Return the (X, Y) coordinate for the center point of the cell that contains the specified text.  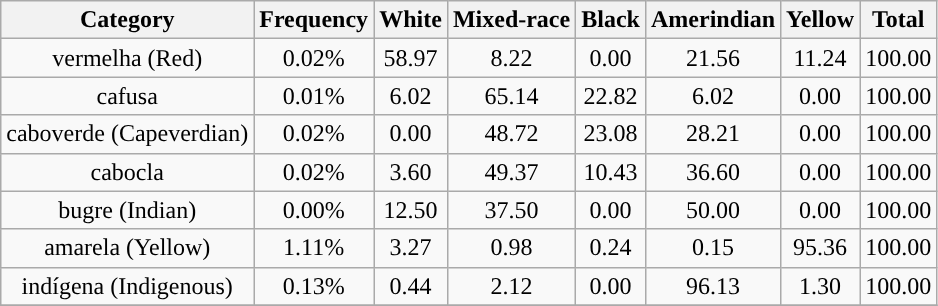
3.60 (411, 172)
1.11% (314, 248)
21.56 (712, 58)
50.00 (712, 210)
3.27 (411, 248)
0.24 (611, 248)
Black (611, 20)
28.21 (712, 134)
cafusa (128, 96)
Yellow (820, 20)
indígena (Indigenous) (128, 286)
0.00% (314, 210)
12.50 (411, 210)
caboverde (Capeverdian) (128, 134)
0.44 (411, 286)
11.24 (820, 58)
vermelha (Red) (128, 58)
cabocla (128, 172)
bugre (Indian) (128, 210)
23.08 (611, 134)
Category (128, 20)
48.72 (511, 134)
amarela (Yellow) (128, 248)
0.01% (314, 96)
0.13% (314, 286)
Total (898, 20)
2.12 (511, 286)
58.97 (411, 58)
36.60 (712, 172)
49.37 (511, 172)
Mixed-race (511, 20)
Frequency (314, 20)
8.22 (511, 58)
0.98 (511, 248)
96.13 (712, 286)
0.15 (712, 248)
22.82 (611, 96)
10.43 (611, 172)
1.30 (820, 286)
95.36 (820, 248)
White (411, 20)
Amerindian (712, 20)
65.14 (511, 96)
37.50 (511, 210)
